For the text-containing cell, return its midpoint in (x, y) coordinate format. 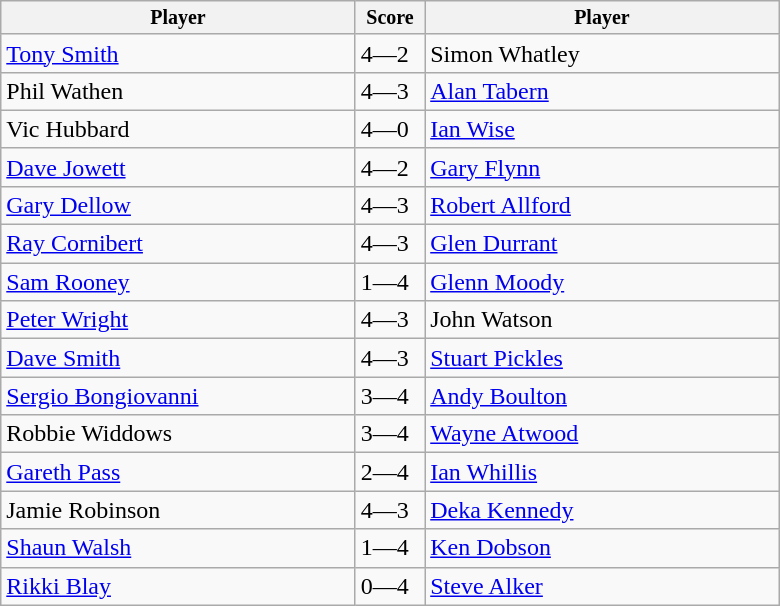
Glenn Moody (602, 282)
Sergio Bongiovanni (178, 396)
Gary Dellow (178, 205)
Wayne Atwood (602, 434)
Shaun Walsh (178, 548)
Dave Smith (178, 358)
Andy Boulton (602, 396)
Ian Whillis (602, 472)
Dave Jowett (178, 167)
Gareth Pass (178, 472)
Sam Rooney (178, 282)
Alan Tabern (602, 91)
Vic Hubbard (178, 129)
Stuart Pickles (602, 358)
Jamie Robinson (178, 510)
Glen Durrant (602, 244)
Ray Cornibert (178, 244)
Simon Whatley (602, 53)
4—0 (390, 129)
Deka Kennedy (602, 510)
Ken Dobson (602, 548)
Peter Wright (178, 320)
Tony Smith (178, 53)
Phil Wathen (178, 91)
2—4 (390, 472)
Score (390, 18)
Gary Flynn (602, 167)
0—4 (390, 586)
Rikki Blay (178, 586)
Robbie Widdows (178, 434)
Ian Wise (602, 129)
John Watson (602, 320)
Robert Allford (602, 205)
Steve Alker (602, 586)
